Extract the (X, Y) coordinate from the center of the cell holding the provided text.  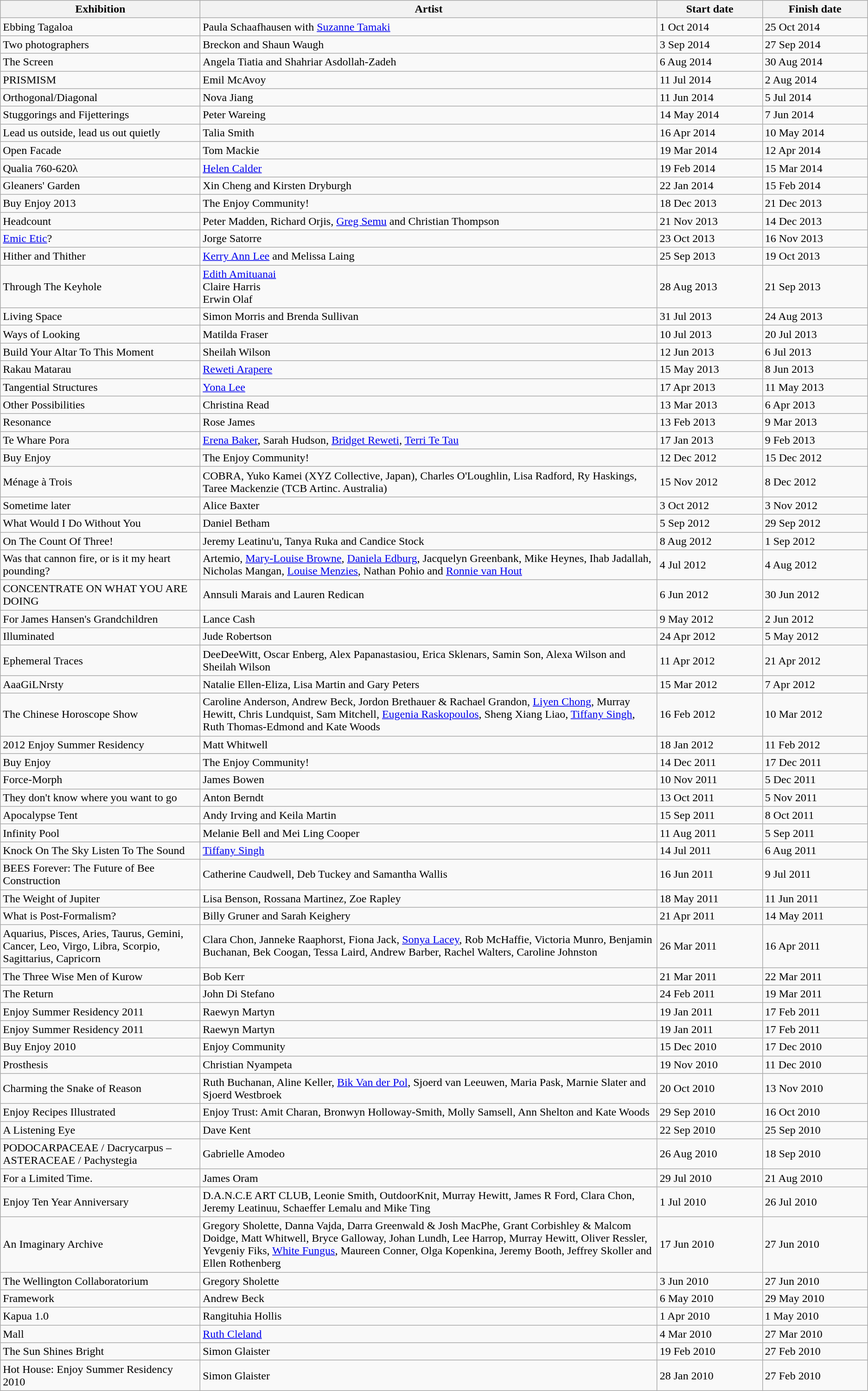
Breckon and Shaun Waugh (428, 45)
6 Aug 2011 (815, 850)
An Imaginary Archive (100, 1244)
17 Dec 2011 (815, 762)
1 Oct 2014 (709, 27)
11 Jun 2014 (709, 97)
22 Jan 2014 (709, 185)
19 Feb 2014 (709, 168)
9 May 2012 (709, 619)
15 Feb 2014 (815, 185)
Stuggorings and Fijetterings (100, 115)
23 Oct 2013 (709, 239)
11 Feb 2012 (815, 745)
19 Feb 2010 (709, 1352)
Dave Kent (428, 1130)
James Bowen (428, 780)
Two photographers (100, 45)
12 Jun 2013 (709, 352)
Buy Enjoy 2010 (100, 1047)
Through The Keyhole (100, 287)
Rakau Matarau (100, 370)
5 Nov 2011 (815, 798)
17 Jun 2010 (709, 1244)
Erena Baker, Sarah Hudson, Bridget Reweti, Terri Te Tau (428, 440)
Finish date (815, 9)
26 Aug 2010 (709, 1154)
Lead us outside, lead us out quietly (100, 133)
5 Dec 2011 (815, 780)
15 Sep 2011 (709, 815)
19 Mar 2014 (709, 150)
Angela Tiatia and Shahriar Asdollah-Zadeh (428, 62)
15 Mar 2014 (815, 168)
The Sun Shines Bright (100, 1352)
Ways of Looking (100, 334)
D.A.N.C.E ART CLUB, Leonie Smith, OutdoorKnit, Murray Hewitt, James R Ford, Clara Chon, Jeremy Leatinuu, Schaeffer Lemalu and Mike Ting (428, 1202)
3 Sep 2014 (709, 45)
17 Dec 2010 (815, 1047)
Matt Whitwell (428, 745)
Helen Calder (428, 168)
Daniel Betham (428, 523)
What Would I Do Without You (100, 523)
PRISMISM (100, 80)
Ruth Cleland (428, 1334)
18 Jan 2012 (709, 745)
Simon Morris and Brenda Sullivan (428, 317)
6 Apr 2013 (815, 405)
25 Oct 2014 (815, 27)
18 May 2011 (709, 898)
Rose James (428, 422)
6 Jul 2013 (815, 352)
16 Nov 2013 (815, 239)
12 Dec 2012 (709, 458)
5 Sep 2012 (709, 523)
19 Nov 2010 (709, 1065)
29 Sep 2010 (709, 1112)
Living Space (100, 317)
Christian Nyampeta (428, 1065)
Was that cannon fire, or is it my heart pounding? (100, 565)
The Weight of Jupiter (100, 898)
1 Jul 2010 (709, 1202)
15 Mar 2012 (709, 684)
James Oram (428, 1178)
Andy Irving and Keila Martin (428, 815)
Aquarius, Pisces, Aries, Taurus, Gemini, Cancer, Leo, Virgo, Libra, Scorpio, Sagittarius, Capricorn (100, 946)
Sometime later (100, 505)
5 Sep 2011 (815, 833)
Resonance (100, 422)
Ephemeral Traces (100, 660)
Jude Robertson (428, 637)
Orthogonal/Diagonal (100, 97)
COBRA, Yuko Kamei (XYZ Collective, Japan), Charles O'Loughlin, Lisa Radford, Ry Haskings, Taree Mackenzie (TCB Artinc. Australia) (428, 481)
Gabrielle Amodeo (428, 1154)
Apocalypse Tent (100, 815)
Ebbing Tagaloa (100, 27)
5 May 2012 (815, 637)
Gleaners' Garden (100, 185)
4 Jul 2012 (709, 565)
8 Dec 2012 (815, 481)
13 Feb 2013 (709, 422)
Melanie Bell and Mei Ling Cooper (428, 833)
29 Sep 2012 (815, 523)
Enjoy Trust: Amit Charan, Bronwyn Holloway-Smith, Molly Samsell, Ann Shelton and Kate Woods (428, 1112)
19 Mar 2011 (815, 994)
Nova Jiang (428, 97)
Paula Schaafhausen with Suzanne Tamaki (428, 27)
18 Dec 2013 (709, 203)
16 Feb 2012 (709, 715)
Framework (100, 1299)
Hither and Thither (100, 256)
2 Aug 2014 (815, 80)
Tiffany Singh (428, 850)
They don't know where you want to go (100, 798)
A Listening Eye (100, 1130)
2 Jun 2012 (815, 619)
Alice Baxter (428, 505)
Open Facade (100, 150)
30 Aug 2014 (815, 62)
Tangential Structures (100, 387)
Emil McAvoy (428, 80)
22 Mar 2011 (815, 976)
Xin Cheng and Kirsten Dryburgh (428, 185)
4 Aug 2012 (815, 565)
9 Mar 2013 (815, 422)
26 Jul 2010 (815, 1202)
11 Aug 2011 (709, 833)
For James Hansen's Grandchildren (100, 619)
3 Jun 2010 (709, 1281)
21 Aug 2010 (815, 1178)
Te Whare Pora (100, 440)
13 Mar 2013 (709, 405)
Bob Kerr (428, 976)
Matilda Fraser (428, 334)
Enjoy Community (428, 1047)
29 Jul 2010 (709, 1178)
16 Apr 2014 (709, 133)
26 Mar 2011 (709, 946)
The Three Wise Men of Kurow (100, 976)
Christina Read (428, 405)
25 Sep 2010 (815, 1130)
12 Apr 2014 (815, 150)
Exhibition (100, 9)
8 Jun 2013 (815, 370)
11 Jul 2014 (709, 80)
2012 Enjoy Summer Residency (100, 745)
20 Oct 2010 (709, 1089)
Lance Cash (428, 619)
The Screen (100, 62)
Enjoy Ten Year Anniversary (100, 1202)
24 Aug 2013 (815, 317)
9 Feb 2013 (815, 440)
14 Dec 2011 (709, 762)
16 Jun 2011 (709, 874)
16 Apr 2011 (815, 946)
10 Nov 2011 (709, 780)
Prosthesis (100, 1065)
Infinity Pool (100, 833)
24 Apr 2012 (709, 637)
1 May 2010 (815, 1316)
13 Oct 2011 (709, 798)
Catherine Caudwell, Deb Tuckey and Samantha Wallis (428, 874)
21 Apr 2012 (815, 660)
19 Oct 2013 (815, 256)
21 Nov 2013 (709, 221)
Headcount (100, 221)
Rangituhia Hollis (428, 1316)
BEES Forever: The Future of Bee Construction (100, 874)
4 Mar 2010 (709, 1334)
Lisa Benson, Rossana Martinez, Zoe Rapley (428, 898)
24 Feb 2011 (709, 994)
Talia Smith (428, 133)
Sheilah Wilson (428, 352)
6 Jun 2012 (709, 595)
8 Oct 2011 (815, 815)
Edith Amituanai Claire Harris Erwin Olaf (428, 287)
9 Jul 2011 (815, 874)
5 Jul 2014 (815, 97)
6 Aug 2014 (709, 62)
Yona Lee (428, 387)
The Wellington Collaboratorium (100, 1281)
14 May 2014 (709, 115)
Charming the Snake of Reason (100, 1089)
14 Jul 2011 (709, 850)
Enjoy Recipes Illustrated (100, 1112)
Hot House: Enjoy Summer Residency 2010 (100, 1375)
11 May 2013 (815, 387)
21 Mar 2011 (709, 976)
Peter Madden, Richard Orjis, Greg Semu and Christian Thompson (428, 221)
Tom Mackie (428, 150)
PODOCARPACEAE / Dacrycarpus – ASTERACEAE / Pachystegia (100, 1154)
11 Jun 2011 (815, 898)
Anton Berndt (428, 798)
Force-Morph (100, 780)
21 Apr 2011 (709, 916)
18 Sep 2010 (815, 1154)
AaaGiLNrsty (100, 684)
8 Aug 2012 (709, 541)
15 May 2013 (709, 370)
CONCENTRATE ON WHAT YOU ARE DOING (100, 595)
13 Nov 2010 (815, 1089)
17 Apr 2013 (709, 387)
Build Your Altar To This Moment (100, 352)
Buy Enjoy 2013 (100, 203)
21 Sep 2013 (815, 287)
Ruth Buchanan, Aline Keller, Bik Van der Pol, Sjoerd van Leeuwen, Maria Pask, Marnie Slater and Sjoerd Westbroek (428, 1089)
16 Oct 2010 (815, 1112)
On The Count Of Three! (100, 541)
30 Jun 2012 (815, 595)
11 Dec 2010 (815, 1065)
Knock On The Sky Listen To The Sound (100, 850)
Start date (709, 9)
7 Jun 2014 (815, 115)
Andrew Beck (428, 1299)
Annsuli Marais and Lauren Redican (428, 595)
15 Dec 2012 (815, 458)
17 Jan 2013 (709, 440)
Ménage à Trois (100, 481)
For a Limited Time. (100, 1178)
What is Post-Formalism? (100, 916)
Mall (100, 1334)
25 Sep 2013 (709, 256)
Reweti Arapere (428, 370)
Kerry Ann Lee and Melissa Laing (428, 256)
20 Jul 2013 (815, 334)
DeeDeeWitt, Oscar Enberg, Alex Papanastasiou, Erica Sklenars, Samin Son, Alexa Wilson and Sheilah Wilson (428, 660)
31 Jul 2013 (709, 317)
The Chinese Horoscope Show (100, 715)
10 May 2014 (815, 133)
29 May 2010 (815, 1299)
15 Nov 2012 (709, 481)
27 Mar 2010 (815, 1334)
Jorge Satorre (428, 239)
Natalie Ellen-Eliza, Lisa Martin and Gary Peters (428, 684)
1 Apr 2010 (709, 1316)
Other Possibilities (100, 405)
27 Sep 2014 (815, 45)
John Di Stefano (428, 994)
22 Sep 2010 (709, 1130)
Jeremy Leatinu'u, Tanya Ruka and Candice Stock (428, 541)
3 Oct 2012 (709, 505)
6 May 2010 (709, 1299)
Gregory Sholette (428, 1281)
28 Jan 2010 (709, 1375)
Illuminated (100, 637)
Qualia 760-620λ (100, 168)
3 Nov 2012 (815, 505)
Billy Gruner and Sarah Keighery (428, 916)
14 May 2011 (815, 916)
7 Apr 2012 (815, 684)
28 Aug 2013 (709, 287)
Artist (428, 9)
10 Jul 2013 (709, 334)
14 Dec 2013 (815, 221)
Kapua 1.0 (100, 1316)
Peter Wareing (428, 115)
Emic Etic? (100, 239)
The Return (100, 994)
10 Mar 2012 (815, 715)
11 Apr 2012 (709, 660)
21 Dec 2013 (815, 203)
15 Dec 2010 (709, 1047)
1 Sep 2012 (815, 541)
